Pinpoint the cell where the given text exists, returning its (X, Y) midpoint coordinate. 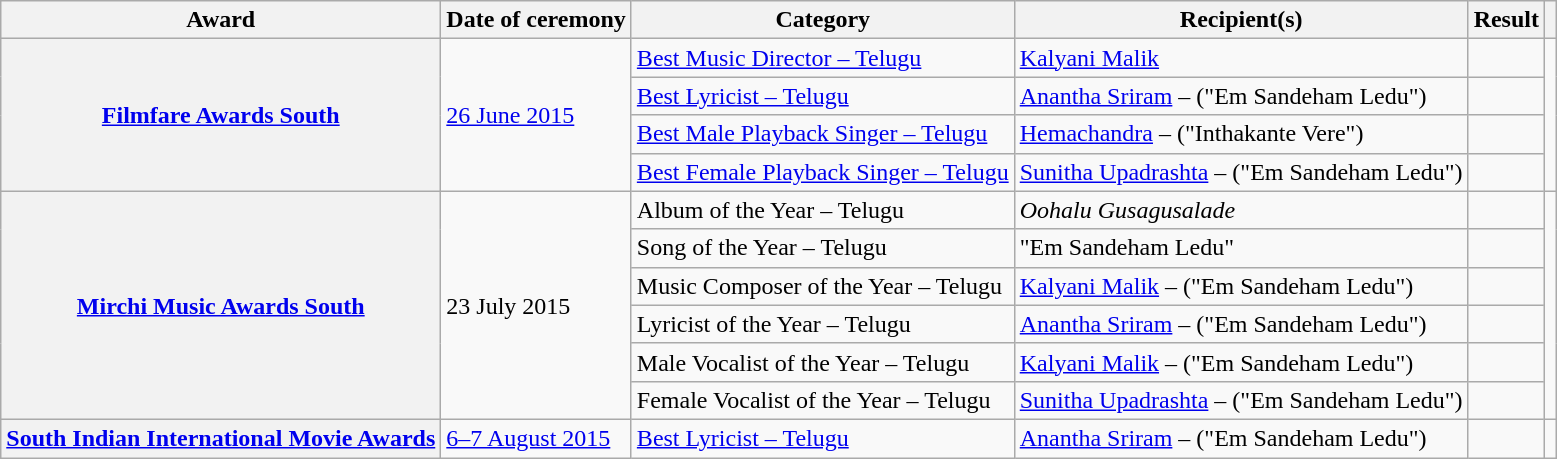
Best Music Director – Telugu (822, 58)
Lyricist of the Year – Telugu (822, 324)
Kalyani Malik (1241, 58)
Award (221, 20)
Oohalu Gusagusalade (1241, 210)
Best Female Playback Singer – Telugu (822, 172)
Hemachandra – ("Inthakante Vere") (1241, 134)
Recipient(s) (1241, 20)
Date of ceremony (536, 20)
26 June 2015 (536, 115)
Category (822, 20)
Male Vocalist of the Year – Telugu (822, 362)
23 July 2015 (536, 305)
Best Male Playback Singer – Telugu (822, 134)
Mirchi Music Awards South (221, 305)
6–7 August 2015 (536, 438)
Female Vocalist of the Year – Telugu (822, 400)
South Indian International Movie Awards (221, 438)
Song of the Year – Telugu (822, 248)
"Em Sandeham Ledu" (1241, 248)
Music Composer of the Year – Telugu (822, 286)
Album of the Year – Telugu (822, 210)
Result (1506, 20)
Filmfare Awards South (221, 115)
